Return the [X, Y] coordinate for the center point of the cell that contains the specified text.  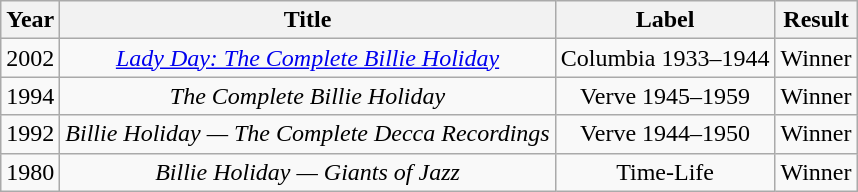
Year [30, 20]
Result [816, 20]
2002 [30, 58]
Verve 1944–1950 [665, 134]
Billie Holiday — The Complete Decca Recordings [308, 134]
1994 [30, 96]
Title [308, 20]
1980 [30, 172]
Billie Holiday — Giants of Jazz [308, 172]
Columbia 1933–1944 [665, 58]
Lady Day: The Complete Billie Holiday [308, 58]
Time-Life [665, 172]
The Complete Billie Holiday [308, 96]
Verve 1945–1959 [665, 96]
1992 [30, 134]
Label [665, 20]
